Locate the cell with the specified text and output its [x, y] center coordinate. 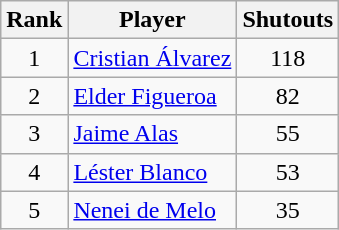
118 [288, 58]
55 [288, 134]
Jaime Alas [152, 134]
2 [34, 96]
1 [34, 58]
Elder Figueroa [152, 96]
Cristian Álvarez [152, 58]
5 [34, 210]
82 [288, 96]
3 [34, 134]
Shutouts [288, 20]
Player [152, 20]
35 [288, 210]
53 [288, 172]
Rank [34, 20]
4 [34, 172]
Nenei de Melo [152, 210]
Léster Blanco [152, 172]
